Find where the given text appears and provide that cell's center as (X, Y) coordinate. 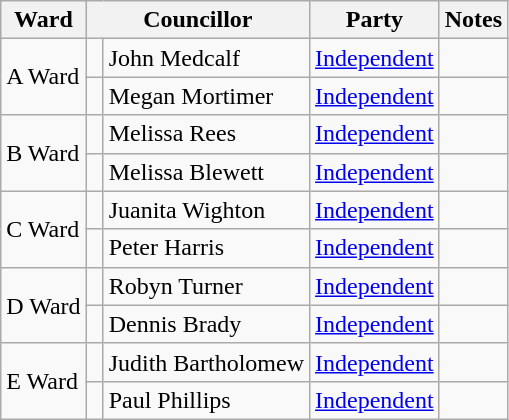
Ward (44, 20)
E Ward (44, 381)
B Ward (44, 153)
Councillor (198, 20)
A Ward (44, 77)
Notes (473, 20)
D Ward (44, 305)
Party (375, 20)
Melissa Rees (206, 134)
Juanita Wighton (206, 210)
Peter Harris (206, 248)
Paul Phillips (206, 400)
Melissa Blewett (206, 172)
Megan Mortimer (206, 96)
Dennis Brady (206, 324)
C Ward (44, 229)
Robyn Turner (206, 286)
Judith Bartholomew (206, 362)
John Medcalf (206, 58)
